Scan for the cell matching the given text and deliver its (x, y) coordinate at center. 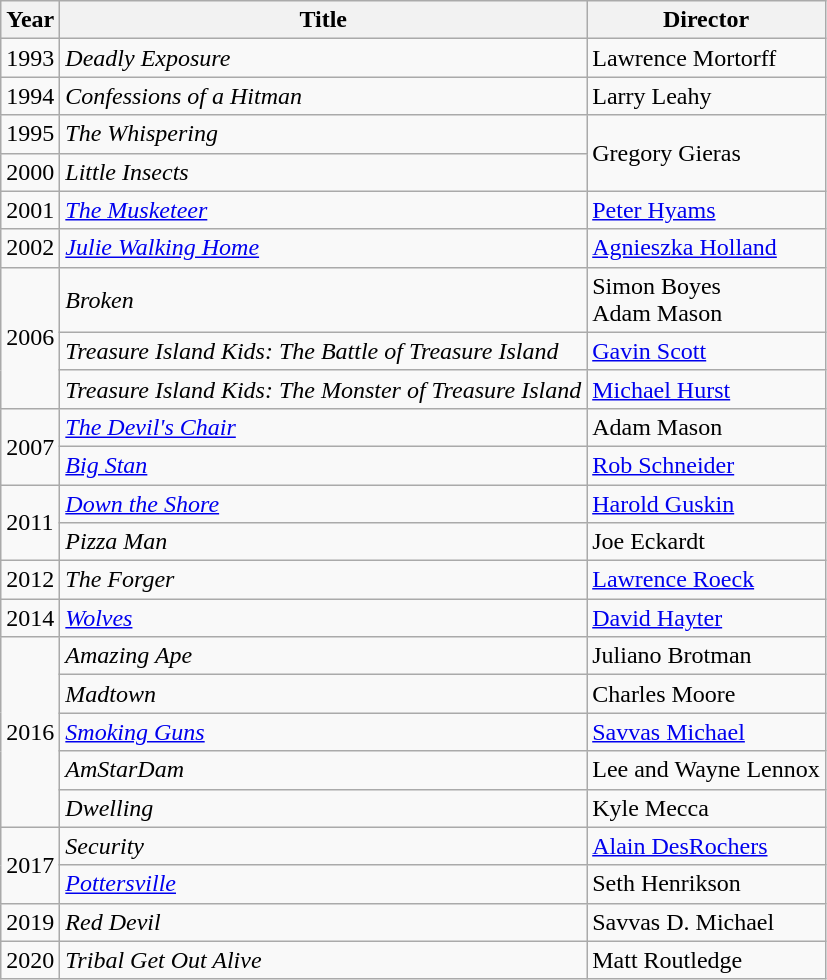
Charles Moore (706, 694)
Madtown (324, 694)
Dwelling (324, 808)
Pottersville (324, 884)
2000 (30, 172)
2012 (30, 580)
Matt Routledge (706, 960)
2016 (30, 732)
2011 (30, 522)
Year (30, 20)
Treasure Island Kids: The Monster of Treasure Island (324, 389)
Lawrence Roeck (706, 580)
Larry Leahy (706, 96)
Big Stan (324, 465)
Amazing Ape (324, 656)
Agnieszka Holland (706, 248)
Treasure Island Kids: The Battle of Treasure Island (324, 351)
Kyle Mecca (706, 808)
Julie Walking Home (324, 248)
The Forger (324, 580)
Broken (324, 300)
2006 (30, 338)
1993 (30, 58)
Lee and Wayne Lennox (706, 770)
Smoking Guns (324, 732)
Red Devil (324, 922)
2002 (30, 248)
Harold Guskin (706, 503)
Security (324, 846)
The Musketeer (324, 210)
Juliano Brotman (706, 656)
Deadly Exposure (324, 58)
Savvas D. Michael (706, 922)
The Whispering (324, 134)
Pizza Man (324, 542)
2007 (30, 446)
Wolves (324, 618)
The Devil's Chair (324, 427)
Gavin Scott (706, 351)
Michael Hurst (706, 389)
Adam Mason (706, 427)
Gregory Gieras (706, 153)
Lawrence Mortorff (706, 58)
Simon BoyesAdam Mason (706, 300)
1994 (30, 96)
2019 (30, 922)
Confessions of a Hitman (324, 96)
Rob Schneider (706, 465)
Peter Hyams (706, 210)
Little Insects (324, 172)
Seth Henrikson (706, 884)
2017 (30, 865)
1995 (30, 134)
Title (324, 20)
2020 (30, 960)
Savvas Michael (706, 732)
Joe Eckardt (706, 542)
Down the Shore (324, 503)
2001 (30, 210)
AmStarDam (324, 770)
David Hayter (706, 618)
2014 (30, 618)
Director (706, 20)
Alain DesRochers (706, 846)
Tribal Get Out Alive (324, 960)
